Output the [x, y] coordinate of the center of the cell containing the given text.  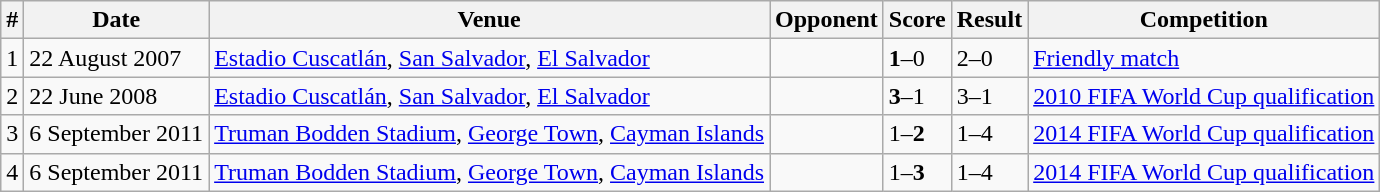
22 June 2008 [116, 96]
2010 FIFA World Cup qualification [1204, 96]
Venue [490, 20]
Score [917, 20]
22 August 2007 [116, 58]
4 [12, 172]
Opponent [827, 20]
# [12, 20]
2 [12, 96]
Date [116, 20]
1 [12, 58]
2–0 [989, 58]
1–2 [917, 134]
Competition [1204, 20]
3 [12, 134]
Result [989, 20]
1–3 [917, 172]
1–0 [917, 58]
Friendly match [1204, 58]
